Determine the [X, Y] coordinate at the center of the cell enclosing the given text.  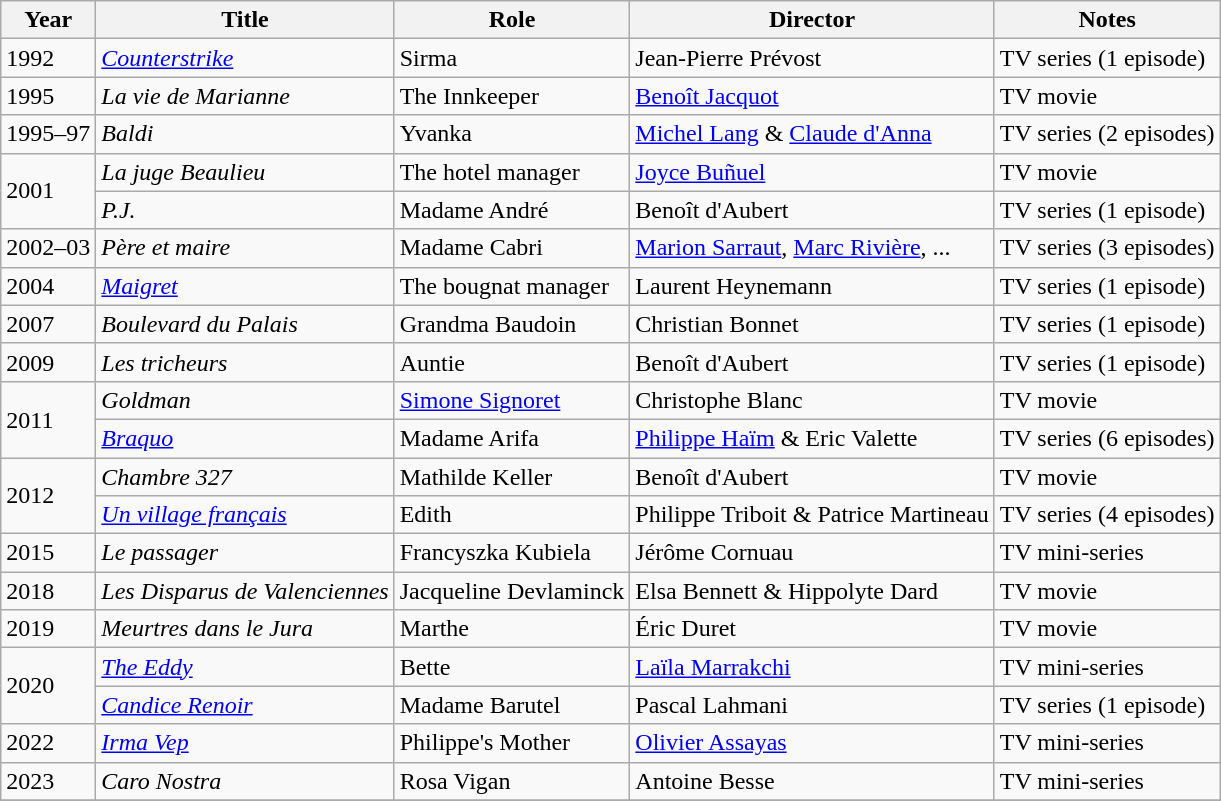
Antoine Besse [812, 781]
Les tricheurs [245, 362]
Pascal Lahmani [812, 705]
Role [512, 20]
Joyce Buñuel [812, 172]
Caro Nostra [245, 781]
2002–03 [48, 248]
Notes [1107, 20]
Le passager [245, 553]
Baldi [245, 134]
Francyszka Kubiela [512, 553]
Éric Duret [812, 629]
Boulevard du Palais [245, 324]
Christian Bonnet [812, 324]
1995–97 [48, 134]
Auntie [512, 362]
Jérôme Cornuau [812, 553]
2018 [48, 591]
Laurent Heynemann [812, 286]
2007 [48, 324]
Maigret [245, 286]
2015 [48, 553]
Counterstrike [245, 58]
Les Disparus de Valenciennes [245, 591]
Philippe Haïm & Eric Valette [812, 438]
Christophe Blanc [812, 400]
La vie de Marianne [245, 96]
Père et maire [245, 248]
Benoît Jacquot [812, 96]
TV series (4 episodes) [1107, 515]
Title [245, 20]
2023 [48, 781]
Candice Renoir [245, 705]
Rosa Vigan [512, 781]
2019 [48, 629]
Marthe [512, 629]
2022 [48, 743]
Elsa Bennett & Hippolyte Dard [812, 591]
Marion Sarraut, Marc Rivière, ... [812, 248]
Jean-Pierre Prévost [812, 58]
1995 [48, 96]
P.J. [245, 210]
Grandma Baudoin [512, 324]
Michel Lang & Claude d'Anna [812, 134]
Un village français [245, 515]
Director [812, 20]
Yvanka [512, 134]
2009 [48, 362]
2004 [48, 286]
Olivier Assayas [812, 743]
The bougnat manager [512, 286]
Philippe's Mother [512, 743]
La juge Beaulieu [245, 172]
TV series (2 episodes) [1107, 134]
Year [48, 20]
The hotel manager [512, 172]
Braquo [245, 438]
Mathilde Keller [512, 477]
The Innkeeper [512, 96]
1992 [48, 58]
Simone Signoret [512, 400]
Chambre 327 [245, 477]
2012 [48, 496]
Jacqueline Devlaminck [512, 591]
TV series (3 episodes) [1107, 248]
Madame Arifa [512, 438]
The Eddy [245, 667]
Irma Vep [245, 743]
2020 [48, 686]
Edith [512, 515]
Sirma [512, 58]
Madame Barutel [512, 705]
Madame André [512, 210]
2011 [48, 419]
TV series (6 episodes) [1107, 438]
Laïla Marrakchi [812, 667]
Madame Cabri [512, 248]
Meurtres dans le Jura [245, 629]
2001 [48, 191]
Philippe Triboit & Patrice Martineau [812, 515]
Bette [512, 667]
Goldman [245, 400]
